From the cell containing the given text, extract its center point as (x, y) coordinate. 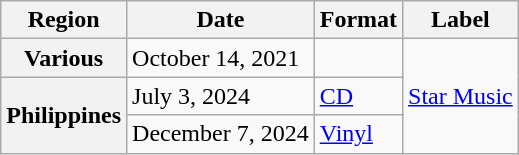
July 3, 2024 (221, 96)
December 7, 2024 (221, 134)
CD (358, 96)
Region (64, 20)
Star Music (461, 96)
Various (64, 58)
Label (461, 20)
Vinyl (358, 134)
October 14, 2021 (221, 58)
Philippines (64, 115)
Date (221, 20)
Format (358, 20)
